Pinpoint the cell where the given text exists, returning its [x, y] midpoint coordinate. 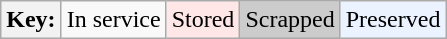
In service [114, 20]
Stored [203, 20]
Key: [31, 20]
Scrapped [290, 20]
Preserved [393, 20]
